Locate the cell with the specified text and output its [x, y] center coordinate. 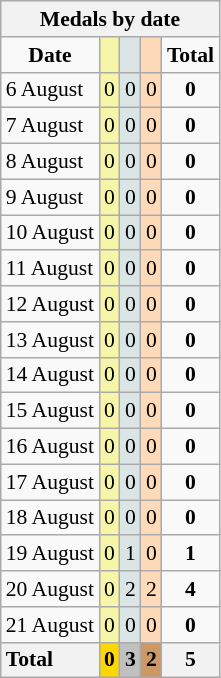
19 August [50, 554]
6 August [50, 90]
8 August [50, 162]
10 August [50, 233]
14 August [50, 375]
Date [50, 55]
11 August [50, 269]
Medals by date [110, 19]
20 August [50, 589]
7 August [50, 126]
17 August [50, 482]
18 August [50, 518]
4 [190, 589]
21 August [50, 625]
9 August [50, 197]
5 [190, 660]
13 August [50, 340]
15 August [50, 411]
12 August [50, 304]
3 [130, 660]
16 August [50, 447]
